Pinpoint the cell where the given text exists, returning its [x, y] midpoint coordinate. 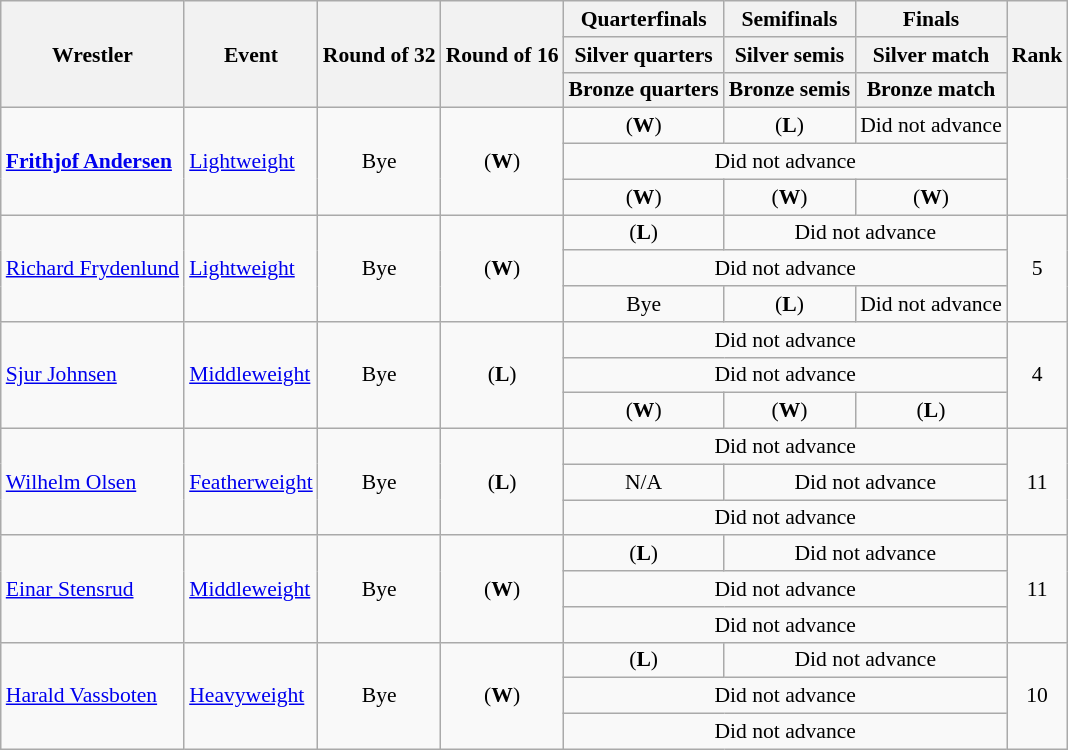
10 [1038, 696]
Bronze quarters [644, 90]
Silver semis [790, 55]
Rank [1038, 54]
Silver match [931, 55]
Harald Vassboten [92, 696]
Semifinals [790, 19]
Silver quarters [644, 55]
Wrestler [92, 54]
Bronze semis [790, 90]
Sjur Johnsen [92, 376]
Round of 16 [502, 54]
Frithjof Andersen [92, 162]
Quarterfinals [644, 19]
Heavyweight [251, 696]
Featherweight [251, 482]
4 [1038, 376]
Finals [931, 19]
Einar Stensrud [92, 590]
Event [251, 54]
N/A [644, 482]
Richard Frydenlund [92, 268]
Round of 32 [380, 54]
Wilhelm Olsen [92, 482]
5 [1038, 268]
Bronze match [931, 90]
